From the cell containing the given text, extract its center point as [X, Y] coordinate. 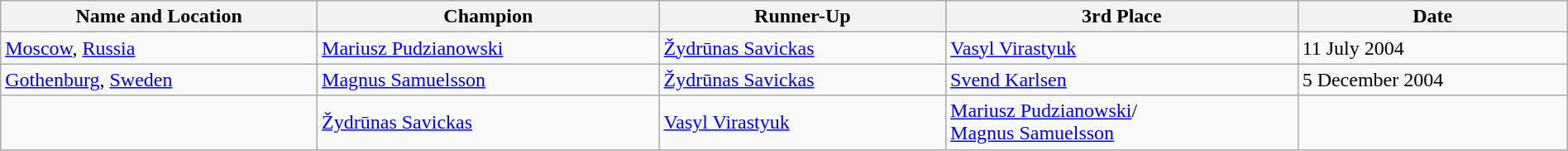
Runner-Up [802, 17]
Date [1432, 17]
Name and Location [159, 17]
Moscow, Russia [159, 48]
Svend Karlsen [1122, 80]
Mariusz Pudzianowski [489, 48]
5 December 2004 [1432, 80]
Gothenburg, Sweden [159, 80]
Champion [489, 17]
Magnus Samuelsson [489, 80]
Mariusz Pudzianowski/ Magnus Samuelsson [1122, 123]
11 July 2004 [1432, 48]
3rd Place [1122, 17]
